Extract the [x, y] coordinate from the center of the cell holding the provided text.  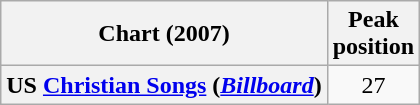
27 [373, 85]
Peakposition [373, 34]
US Christian Songs (Billboard) [164, 85]
Chart (2007) [164, 34]
